Provide the [x, y] coordinate of the cell's center where the given text is located.  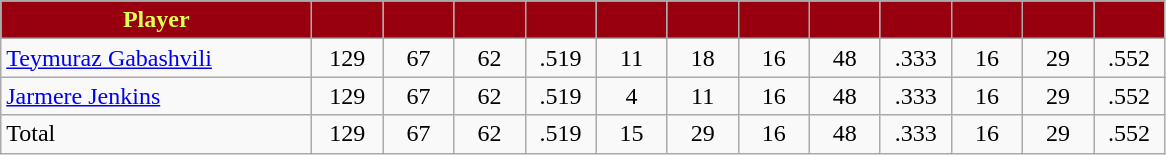
18 [702, 58]
Teymuraz Gabashvili [156, 58]
Player [156, 20]
Jarmere Jenkins [156, 96]
4 [632, 96]
Total [156, 134]
15 [632, 134]
